Detect which cell encompasses the target text, then output its (X, Y) center coordinate. 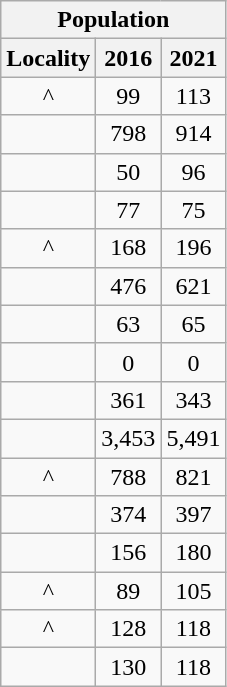
168 (128, 248)
Population (114, 20)
374 (128, 515)
Locality (48, 58)
621 (194, 286)
788 (128, 477)
5,491 (194, 438)
798 (128, 134)
476 (128, 286)
397 (194, 515)
96 (194, 172)
3,453 (128, 438)
914 (194, 134)
75 (194, 210)
65 (194, 324)
180 (194, 553)
99 (128, 96)
130 (128, 667)
128 (128, 629)
821 (194, 477)
2016 (128, 58)
2021 (194, 58)
77 (128, 210)
113 (194, 96)
156 (128, 553)
361 (128, 400)
63 (128, 324)
89 (128, 591)
50 (128, 172)
105 (194, 591)
343 (194, 400)
196 (194, 248)
